Find where the given text appears and provide that cell's center as [x, y] coordinate. 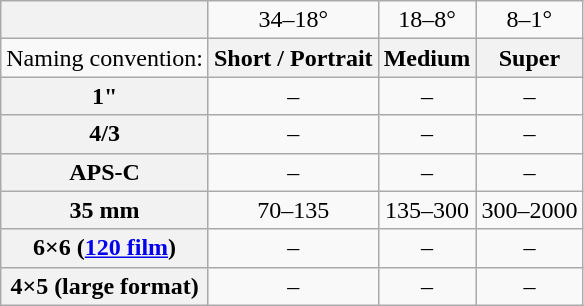
135–300 [427, 210]
34–18° [293, 20]
1" [105, 96]
6×6 (120 film) [105, 248]
18–8° [427, 20]
Medium [427, 58]
8–1° [530, 20]
Super [530, 58]
35 mm [105, 210]
70–135 [293, 210]
300–2000 [530, 210]
4×5 (large format) [105, 286]
Naming convention: [105, 58]
4/3 [105, 134]
Short / Portrait [293, 58]
APS-C [105, 172]
